Return (X, Y) of the center of cell containing provided text 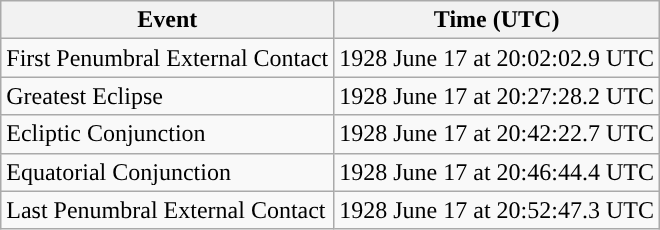
First Penumbral External Contact (168, 58)
Event (168, 20)
Ecliptic Conjunction (168, 134)
1928 June 17 at 20:46:44.4 UTC (497, 172)
1928 June 17 at 20:42:22.7 UTC (497, 134)
Last Penumbral External Contact (168, 210)
Time (UTC) (497, 20)
1928 June 17 at 20:02:02.9 UTC (497, 58)
Greatest Eclipse (168, 96)
1928 June 17 at 20:52:47.3 UTC (497, 210)
1928 June 17 at 20:27:28.2 UTC (497, 96)
Equatorial Conjunction (168, 172)
